Return (X, Y) of the center of cell containing provided text 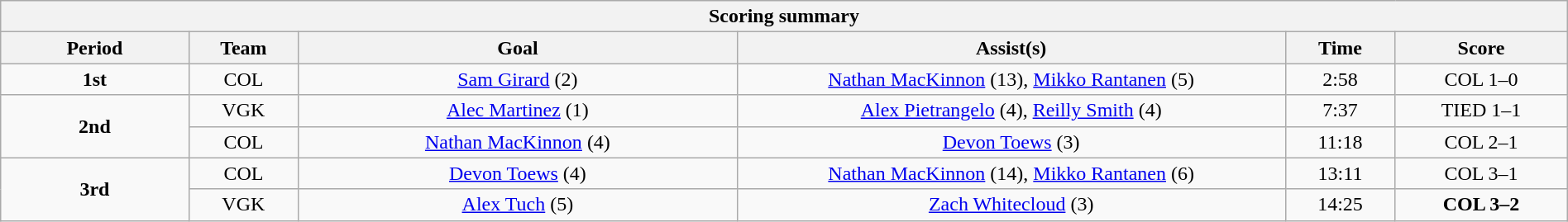
Sam Girard (2) (518, 79)
Time (1340, 48)
Period (94, 48)
13:11 (1340, 173)
Nathan MacKinnon (14), Mikko Rantanen (6) (1011, 173)
Alex Pietrangelo (4), Reilly Smith (4) (1011, 111)
Nathan MacKinnon (13), Mikko Rantanen (5) (1011, 79)
14:25 (1340, 205)
Score (1481, 48)
Devon Toews (3) (1011, 142)
Scoring summary (784, 17)
2nd (94, 126)
3rd (94, 189)
2:58 (1340, 79)
Devon Toews (4) (518, 173)
COL 3–1 (1481, 173)
TIED 1–1 (1481, 111)
COL 2–1 (1481, 142)
Assist(s) (1011, 48)
COL 1–0 (1481, 79)
7:37 (1340, 111)
1st (94, 79)
Team (243, 48)
Zach Whitecloud (3) (1011, 205)
11:18 (1340, 142)
COL 3–2 (1481, 205)
Alec Martinez (1) (518, 111)
Goal (518, 48)
Alex Tuch (5) (518, 205)
Nathan MacKinnon (4) (518, 142)
